Scan for the cell matching the given text and deliver its [x, y] coordinate at center. 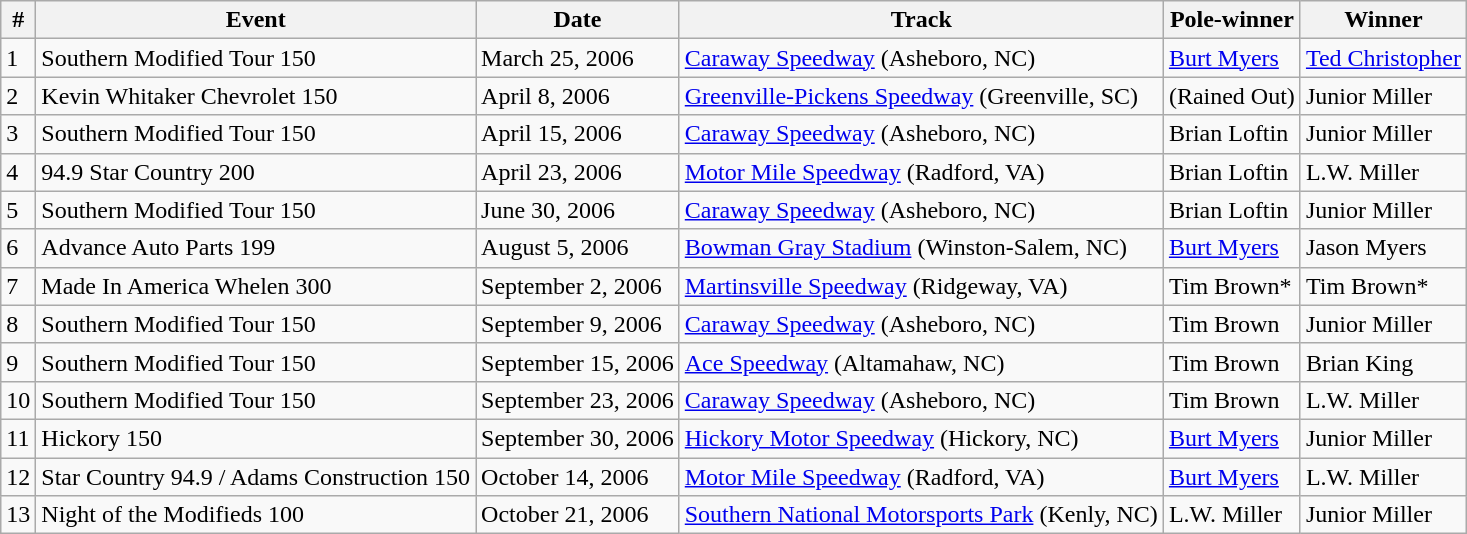
94.9 Star Country 200 [256, 172]
Advance Auto Parts 199 [256, 248]
October 14, 2006 [578, 477]
April 23, 2006 [578, 172]
September 15, 2006 [578, 362]
Star Country 94.9 / Adams Construction 150 [256, 477]
Event [256, 20]
Hickory 150 [256, 438]
1 [18, 58]
12 [18, 477]
September 9, 2006 [578, 324]
2 [18, 96]
10 [18, 400]
October 21, 2006 [578, 515]
Kevin Whitaker Chevrolet 150 [256, 96]
5 [18, 210]
September 2, 2006 [578, 286]
(Rained Out) [1232, 96]
Made In America Whelen 300 [256, 286]
13 [18, 515]
4 [18, 172]
Brian King [1383, 362]
6 [18, 248]
9 [18, 362]
March 25, 2006 [578, 58]
Southern National Motorsports Park (Kenly, NC) [921, 515]
September 30, 2006 [578, 438]
Date [578, 20]
April 15, 2006 [578, 134]
7 [18, 286]
3 [18, 134]
Bowman Gray Stadium (Winston-Salem, NC) [921, 248]
Jason Myers [1383, 248]
Winner [1383, 20]
# [18, 20]
Martinsville Speedway (Ridgeway, VA) [921, 286]
Greenville-Pickens Speedway (Greenville, SC) [921, 96]
8 [18, 324]
Ted Christopher [1383, 58]
Hickory Motor Speedway (Hickory, NC) [921, 438]
Night of the Modifieds 100 [256, 515]
Pole-winner [1232, 20]
Ace Speedway (Altamahaw, NC) [921, 362]
June 30, 2006 [578, 210]
April 8, 2006 [578, 96]
August 5, 2006 [578, 248]
11 [18, 438]
September 23, 2006 [578, 400]
Track [921, 20]
